Output the [x, y] coordinate of the center of the cell containing the given text.  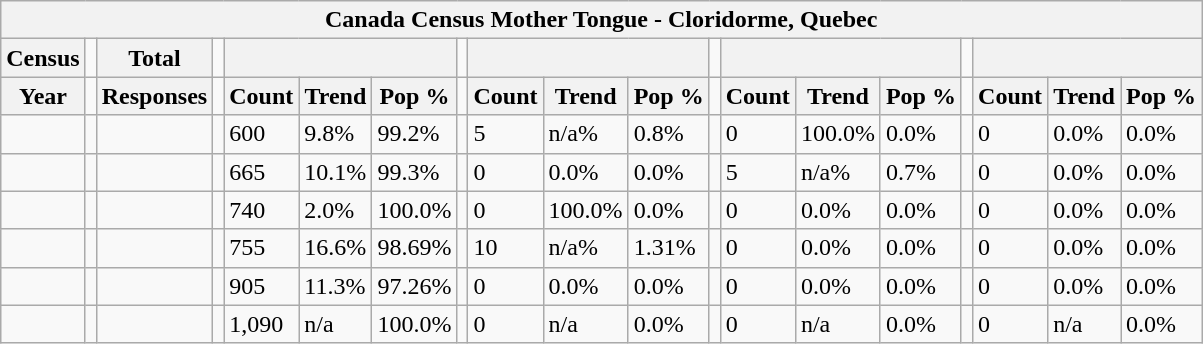
0.8% [668, 134]
9.8% [336, 134]
Canada Census Mother Tongue - Cloridorme, Quebec [602, 20]
16.6% [336, 248]
99.3% [414, 172]
10 [506, 248]
0.7% [920, 172]
905 [262, 286]
2.0% [336, 210]
1.31% [668, 248]
665 [262, 172]
740 [262, 210]
10.1% [336, 172]
98.69% [414, 248]
Year [43, 96]
1,090 [262, 324]
600 [262, 134]
755 [262, 248]
97.26% [414, 286]
11.3% [336, 286]
Census [43, 58]
Total [154, 58]
Responses [154, 96]
99.2% [414, 134]
